Identify which cell holds the provided text, then report its [X, Y] central coordinate. 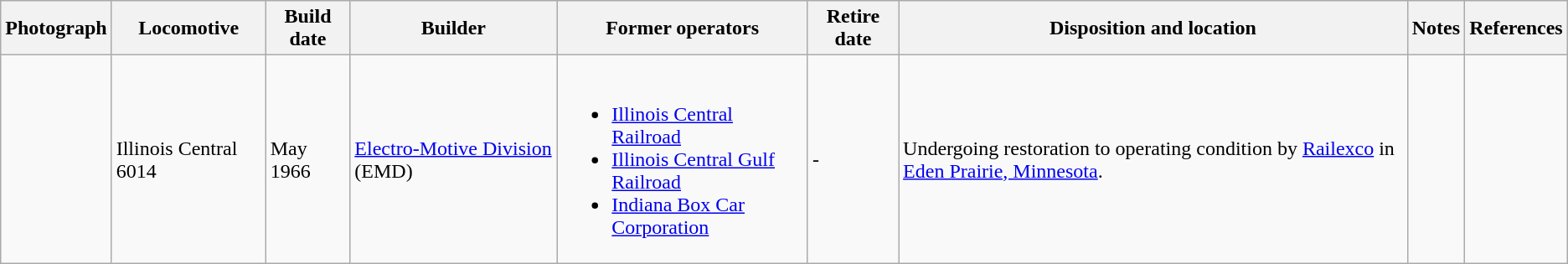
Build date [308, 28]
Locomotive [188, 28]
Illinois Central 6014 [188, 159]
Photograph [56, 28]
Notes [1436, 28]
- [853, 159]
May 1966 [308, 159]
Illinois Central RailroadIllinois Central Gulf RailroadIndiana Box Car Corporation [683, 159]
References [1516, 28]
Builder [454, 28]
Former operators [683, 28]
Electro-Motive Division (EMD) [454, 159]
Disposition and location [1153, 28]
Retire date [853, 28]
Undergoing restoration to operating condition by Railexco in Eden Prairie, Minnesota. [1153, 159]
